Output the [x, y] coordinate of the center of the cell containing the given text.  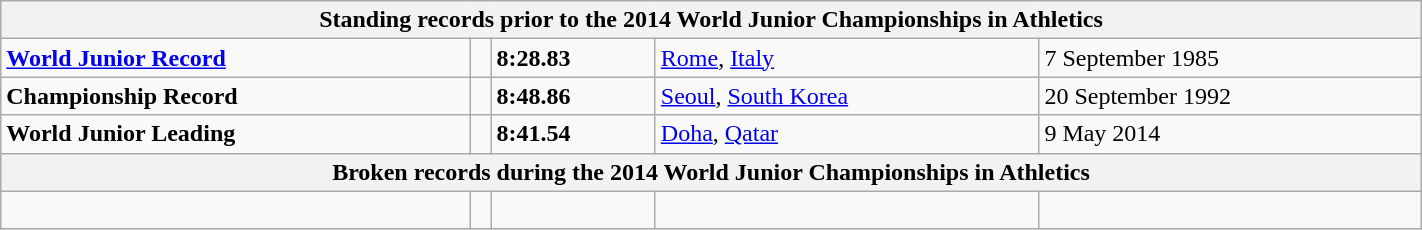
Doha, Qatar [847, 134]
8:28.83 [573, 58]
Broken records during the 2014 World Junior Championships in Athletics [711, 172]
8:41.54 [573, 134]
Seoul, South Korea [847, 96]
8:48.86 [573, 96]
Rome, Italy [847, 58]
Standing records prior to the 2014 World Junior Championships in Athletics [711, 20]
World Junior Leading [236, 134]
20 September 1992 [1230, 96]
World Junior Record [236, 58]
Championship Record [236, 96]
7 September 1985 [1230, 58]
9 May 2014 [1230, 134]
